Capture the cell that displays the provided text and extract its [x, y] central coordinate. 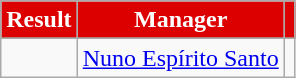
Nuno Espírito Santo [180, 58]
Manager [180, 20]
Result [39, 20]
